Search for the cell housing the specified text and yield its [x, y] center coordinate. 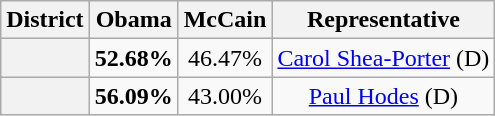
McCain [225, 20]
District [45, 20]
43.00% [225, 96]
Paul Hodes (D) [384, 96]
52.68% [134, 58]
Obama [134, 20]
Representative [384, 20]
56.09% [134, 96]
Carol Shea-Porter (D) [384, 58]
46.47% [225, 58]
